Find where the given text appears and provide that cell's center as (x, y) coordinate. 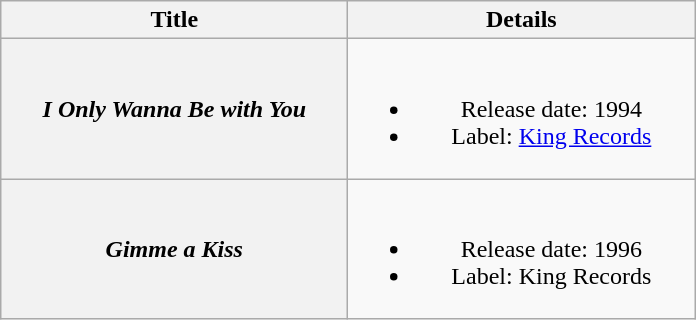
Details (522, 20)
Title (174, 20)
I Only Wanna Be with You (174, 109)
Gimme a Kiss (174, 249)
Release date: 1994Label: King Records (522, 109)
Release date: 1996Label: King Records (522, 249)
